Pinpoint the cell where the given text exists, returning its [X, Y] midpoint coordinate. 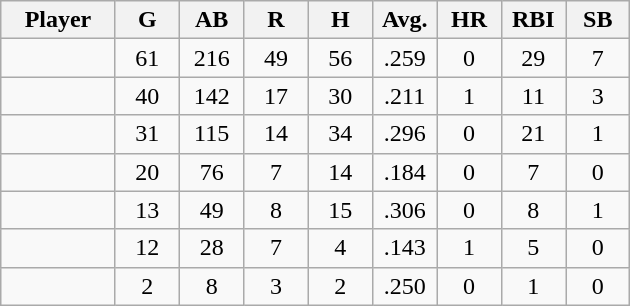
76 [211, 172]
.296 [404, 134]
216 [211, 58]
H [340, 20]
30 [340, 96]
.306 [404, 210]
SB [598, 20]
29 [533, 58]
.143 [404, 248]
15 [340, 210]
31 [147, 134]
R [276, 20]
20 [147, 172]
115 [211, 134]
142 [211, 96]
4 [340, 248]
13 [147, 210]
11 [533, 96]
40 [147, 96]
12 [147, 248]
HR [469, 20]
28 [211, 248]
5 [533, 248]
.184 [404, 172]
.250 [404, 286]
56 [340, 58]
61 [147, 58]
21 [533, 134]
Player [58, 20]
AB [211, 20]
17 [276, 96]
RBI [533, 20]
G [147, 20]
34 [340, 134]
Avg. [404, 20]
.211 [404, 96]
.259 [404, 58]
